Output the (X, Y) coordinate of the center of the cell containing the given text.  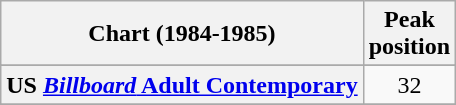
Chart (1984-1985) (182, 34)
32 (409, 85)
US Billboard Adult Contemporary (182, 85)
Peakposition (409, 34)
